From the cell containing the given text, extract its center point as [x, y] coordinate. 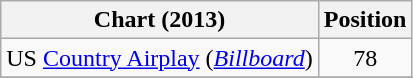
US Country Airplay (Billboard) [160, 58]
Position [365, 20]
Chart (2013) [160, 20]
78 [365, 58]
